Detect which cell encompasses the target text, then output its [x, y] center coordinate. 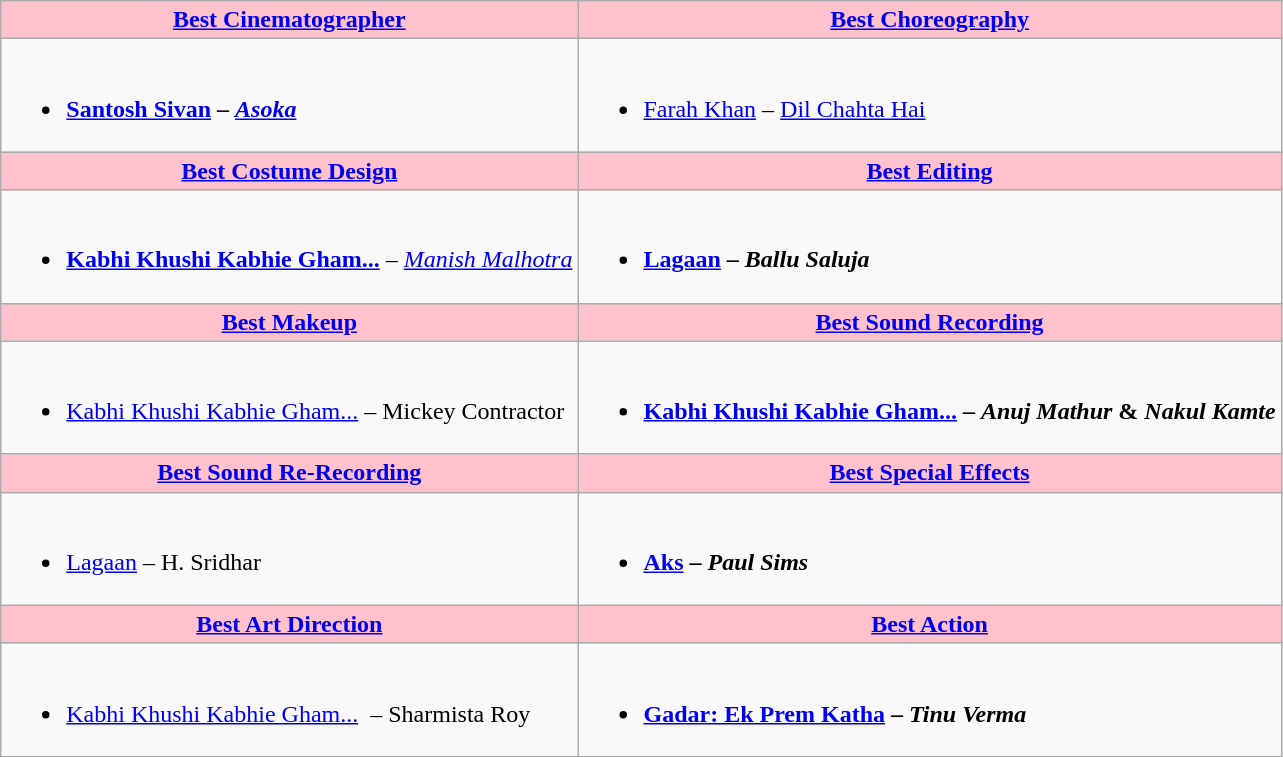
Kabhi Khushi Kabhie Gham... – Sharmista Roy [290, 700]
Gadar: Ek Prem Katha – Tinu Verma [930, 700]
Santosh Sivan – Asoka [290, 96]
Best Sound Recording [930, 322]
Best Editing [930, 171]
Farah Khan – Dil Chahta Hai [930, 96]
Kabhi Khushi Kabhie Gham... – Manish Malhotra [290, 246]
Best Art Direction [290, 624]
Kabhi Khushi Kabhie Gham... – Mickey Contractor [290, 398]
Lagaan – Ballu Saluja [930, 246]
Lagaan – H. Sridhar [290, 548]
Best Makeup [290, 322]
Best Choreography [930, 20]
Best Special Effects [930, 473]
Best Action [930, 624]
Best Cinematographer [290, 20]
Best Costume Design [290, 171]
Kabhi Khushi Kabhie Gham... – Anuj Mathur & Nakul Kamte [930, 398]
Best Sound Re-Recording [290, 473]
Aks – Paul Sims [930, 548]
